From the cell containing the given text, extract its center point as [x, y] coordinate. 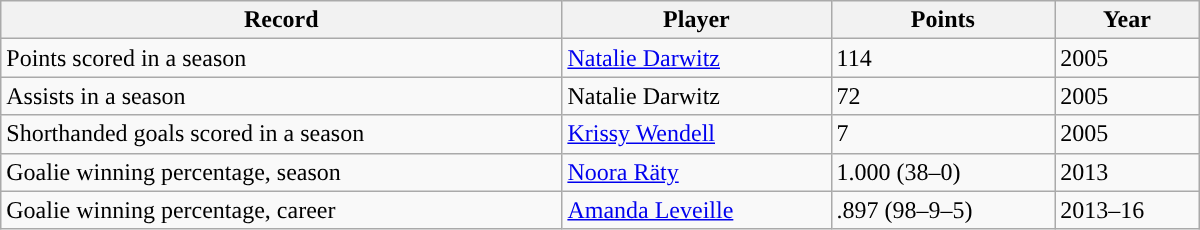
Year [1128, 20]
72 [943, 96]
Goalie winning percentage, season [282, 172]
Record [282, 20]
.897 (98–9–5) [943, 210]
7 [943, 134]
Player [696, 20]
Assists in a season [282, 96]
2013 [1128, 172]
1.000 (38–0) [943, 172]
Amanda Leveille [696, 210]
Points scored in a season [282, 58]
Points [943, 20]
Krissy Wendell [696, 134]
2013–16 [1128, 210]
Shorthanded goals scored in a season [282, 134]
114 [943, 58]
Goalie winning percentage, career [282, 210]
Noora Räty [696, 172]
